Detect which cell encompasses the target text, then output its (x, y) center coordinate. 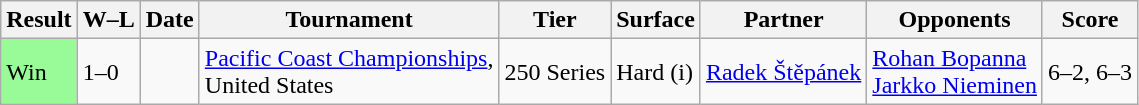
Win (39, 72)
Rohan Bopanna Jarkko Nieminen (955, 72)
Partner (783, 20)
W–L (108, 20)
Score (1090, 20)
250 Series (555, 72)
Tournament (349, 20)
Tier (555, 20)
1–0 (108, 72)
Radek Štěpánek (783, 72)
6–2, 6–3 (1090, 72)
Pacific Coast Championships, United States (349, 72)
Date (170, 20)
Hard (i) (656, 72)
Surface (656, 20)
Result (39, 20)
Opponents (955, 20)
